Output the (x, y) coordinate of the center of the cell containing the given text.  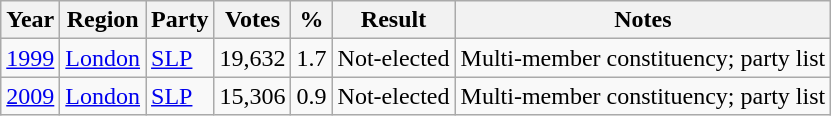
Party (180, 20)
1999 (30, 58)
Votes (252, 20)
15,306 (252, 96)
0.9 (312, 96)
Year (30, 20)
% (312, 20)
Region (103, 20)
Result (394, 20)
Notes (643, 20)
19,632 (252, 58)
1.7 (312, 58)
2009 (30, 96)
